Output the [X, Y] coordinate of the center of the cell containing the given text.  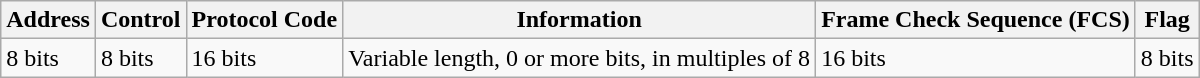
Protocol Code [264, 20]
Flag [1167, 20]
Information [580, 20]
Variable length, 0 or more bits, in multiples of 8 [580, 58]
Frame Check Sequence (FCS) [976, 20]
Address [48, 20]
Control [140, 20]
